Extract the (x, y) coordinate from the center of the cell holding the provided text.  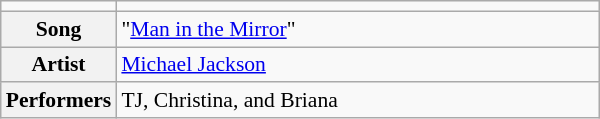
TJ, Christina, and Briana (358, 101)
Song (59, 29)
Artist (59, 65)
"Man in the Mirror" (358, 29)
Michael Jackson (358, 65)
Performers (59, 101)
